Return the (X, Y) coordinate for the center point of the cell that contains the specified text.  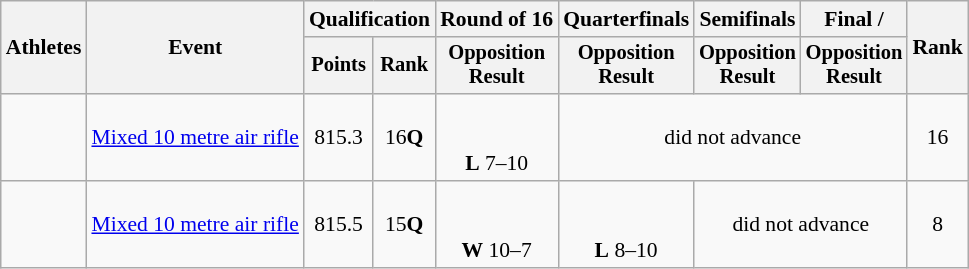
Final / (854, 19)
16Q (404, 138)
L 7–10 (496, 138)
8 (938, 224)
L 8–10 (626, 224)
W 10–7 (496, 224)
815.3 (338, 138)
Event (195, 48)
815.5 (338, 224)
Semifinals (748, 19)
16 (938, 138)
Round of 16 (496, 19)
Qualification (370, 19)
Athletes (44, 48)
Quarterfinals (626, 19)
15Q (404, 224)
Points (338, 66)
